Find where the given text appears and provide that cell's center as (X, Y) coordinate. 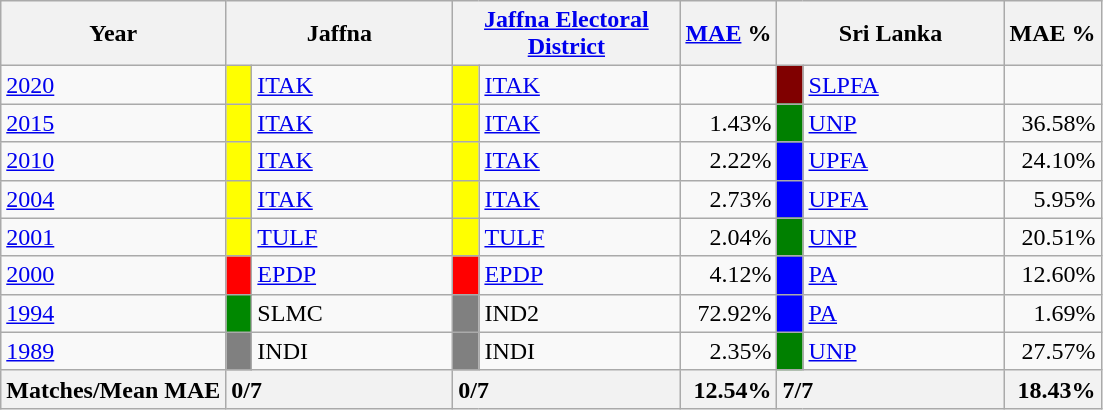
Jaffna (340, 34)
IND2 (580, 313)
12.60% (1052, 275)
Jaffna Electoral District (566, 34)
12.54% (728, 389)
36.58% (1052, 123)
27.57% (1052, 351)
2000 (114, 275)
24.10% (1052, 161)
SLMC (352, 313)
SLPFA (904, 85)
1989 (114, 351)
7/7 (890, 389)
2.04% (728, 237)
4.12% (728, 275)
2020 (114, 85)
2001 (114, 237)
2.22% (728, 161)
2015 (114, 123)
72.92% (728, 313)
1.69% (1052, 313)
1994 (114, 313)
18.43% (1052, 389)
2010 (114, 161)
1.43% (728, 123)
2004 (114, 199)
Year (114, 34)
Matches/Mean MAE (114, 389)
2.73% (728, 199)
5.95% (1052, 199)
Sri Lanka (890, 34)
2.35% (728, 351)
20.51% (1052, 237)
